Return the (X, Y) coordinate for the center point of the cell that contains the specified text.  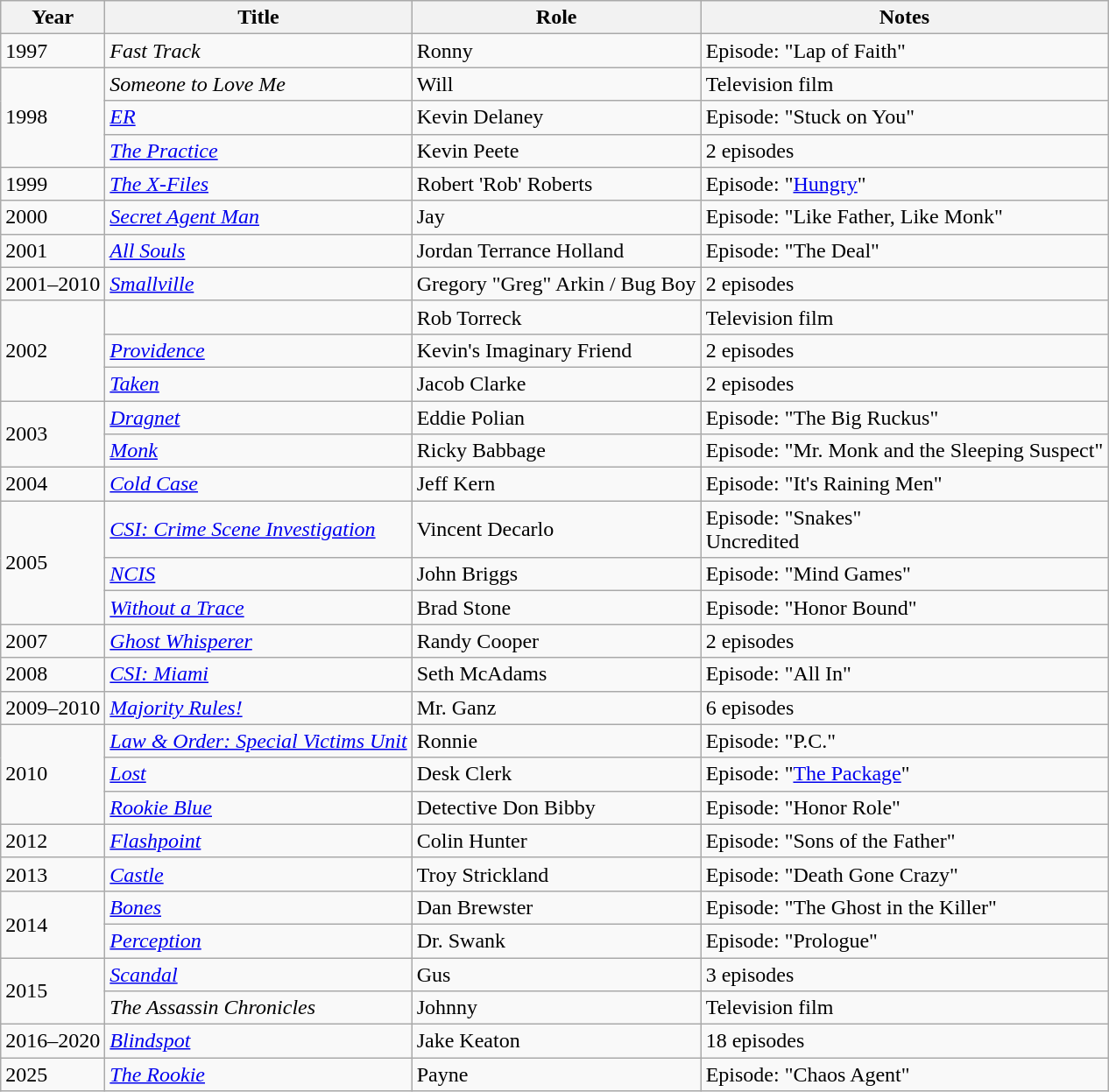
Episode: "Death Gone Crazy" (904, 874)
Flashpoint (258, 841)
Episode: "The Ghost in the Killer" (904, 907)
Ricky Babbage (556, 451)
Gus (556, 975)
John Briggs (556, 574)
Colin Hunter (556, 841)
The Assassin Chronicles (258, 1008)
Providence (258, 350)
Episode: "Sons of the Father" (904, 841)
2013 (53, 874)
3 episodes (904, 975)
The Rookie (258, 1074)
2002 (53, 350)
Johnny (556, 1008)
Episode: "The Big Ruckus" (904, 418)
2025 (53, 1074)
Rob Torreck (556, 317)
Ronny (556, 51)
Fast Track (258, 51)
Without a Trace (258, 608)
ER (258, 117)
Jeff Kern (556, 484)
Robert 'Rob' Roberts (556, 184)
Role (556, 18)
Title (258, 18)
CSI: Miami (258, 674)
Rookie Blue (258, 807)
Smallville (258, 284)
1997 (53, 51)
Eddie Polian (556, 418)
Episode: "It's Raining Men" (904, 484)
Notes (904, 18)
Kevin Delaney (556, 117)
2010 (53, 774)
2008 (53, 674)
Jacob Clarke (556, 384)
Vincent Decarlo (556, 529)
2007 (53, 641)
Ronnie (556, 741)
6 episodes (904, 708)
Episode: "P.C." (904, 741)
2001–2010 (53, 284)
Troy Strickland (556, 874)
1999 (53, 184)
Year (53, 18)
Jay (556, 217)
Episode: "Honor Bound" (904, 608)
Law & Order: Special Victims Unit (258, 741)
Gregory "Greg" Arkin / Bug Boy (556, 284)
Brad Stone (556, 608)
18 episodes (904, 1041)
2005 (53, 562)
Episode: "Honor Role" (904, 807)
Perception (258, 941)
Dr. Swank (556, 941)
Episode: "Snakes" Uncredited (904, 529)
Episode: "Mr. Monk and the Sleeping Suspect" (904, 451)
Blindspot (258, 1041)
Kevin's Imaginary Friend (556, 350)
Ghost Whisperer (258, 641)
Castle (258, 874)
The Practice (258, 151)
The X-Files (258, 184)
Desk Clerk (556, 774)
2003 (53, 434)
Taken (258, 384)
Jake Keaton (556, 1041)
Monk (258, 451)
Episode: "Chaos Agent" (904, 1074)
Episode: "Like Father, Like Monk" (904, 217)
2016–2020 (53, 1041)
Episode: "The Package" (904, 774)
CSI: Crime Scene Investigation (258, 529)
Mr. Ganz (556, 708)
2009–2010 (53, 708)
Dragnet (258, 418)
Episode: "All In" (904, 674)
Randy Cooper (556, 641)
2012 (53, 841)
Episode: "Stuck on You" (904, 117)
Jordan Terrance Holland (556, 250)
Majority Rules! (258, 708)
NCIS (258, 574)
2000 (53, 217)
Lost (258, 774)
Bones (258, 907)
Episode: "Mind Games" (904, 574)
1998 (53, 117)
Detective Don Bibby (556, 807)
2001 (53, 250)
Episode: "The Deal" (904, 250)
Kevin Peete (556, 151)
Seth McAdams (556, 674)
Cold Case (258, 484)
Episode: "Prologue" (904, 941)
Scandal (258, 975)
Episode: "Lap of Faith" (904, 51)
Episode: "Hungry" (904, 184)
2015 (53, 991)
2004 (53, 484)
Dan Brewster (556, 907)
Someone to Love Me (258, 84)
2014 (53, 924)
Secret Agent Man (258, 217)
Payne (556, 1074)
Will (556, 84)
All Souls (258, 250)
